For the text-containing cell, return its midpoint in (x, y) coordinate format. 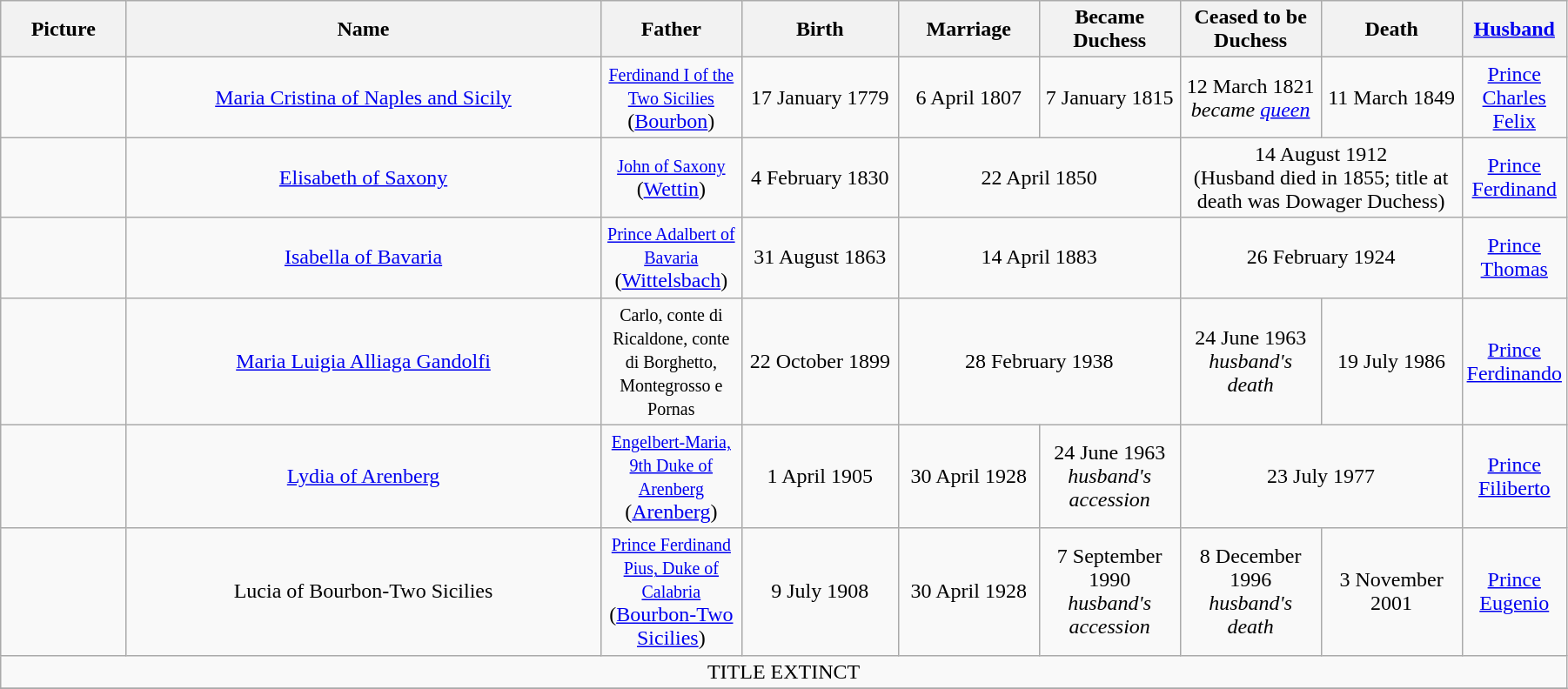
Picture (64, 30)
9 July 1908 (820, 592)
Engelbert-Maria, 9th Duke of Arenberg(Arenberg) (671, 477)
Prince Ferdinand Pius, Duke of Calabria(Bourbon-Two Sicilies) (671, 592)
31 August 1863 (820, 258)
Lucia of Bourbon-Two Sicilies (364, 592)
Name (364, 30)
12 March 1821became queen (1250, 97)
28 February 1938 (1039, 361)
John of Saxony(Wettin) (671, 177)
26 February 1924 (1321, 258)
Maria Luigia Alliaga Gandolfi (364, 361)
22 April 1850 (1039, 177)
Prince Filiberto (1514, 477)
Prince Charles Felix (1514, 97)
Husband (1514, 30)
Prince Eugenio (1514, 592)
Prince Adalbert of Bavaria(Wittelsbach) (671, 258)
Maria Cristina of Naples and Sicily (364, 97)
Lydia of Arenberg (364, 477)
6 April 1807 (968, 97)
Birth (820, 30)
Isabella of Bavaria (364, 258)
3 November 2001 (1391, 592)
Ferdinand I of the Two Sicilies(Bourbon) (671, 97)
19 July 1986 (1391, 361)
17 January 1779 (820, 97)
7 January 1815 (1109, 97)
Carlo, conte di Ricaldone, conte di Borghetto, Montegrosso e Pornas (671, 361)
Marriage (968, 30)
24 June 1963husband's death (1250, 361)
Father (671, 30)
Became Duchess (1109, 30)
23 July 1977 (1321, 477)
4 February 1830 (820, 177)
Prince Thomas (1514, 258)
14 August 1912(Husband died in 1855; title at death was Dowager Duchess) (1321, 177)
Prince Ferdinand (1514, 177)
TITLE EXTINCT (784, 672)
8 December 1996husband's death (1250, 592)
1 April 1905 (820, 477)
7 September 1990husband's accession (1109, 592)
Death (1391, 30)
14 April 1883 (1039, 258)
11 March 1849 (1391, 97)
Ceased to be Duchess (1250, 30)
Elisabeth of Saxony (364, 177)
Prince Ferdinando (1514, 361)
22 October 1899 (820, 361)
24 June 1963husband's accession (1109, 477)
